Detect which cell encompasses the target text, then output its (x, y) center coordinate. 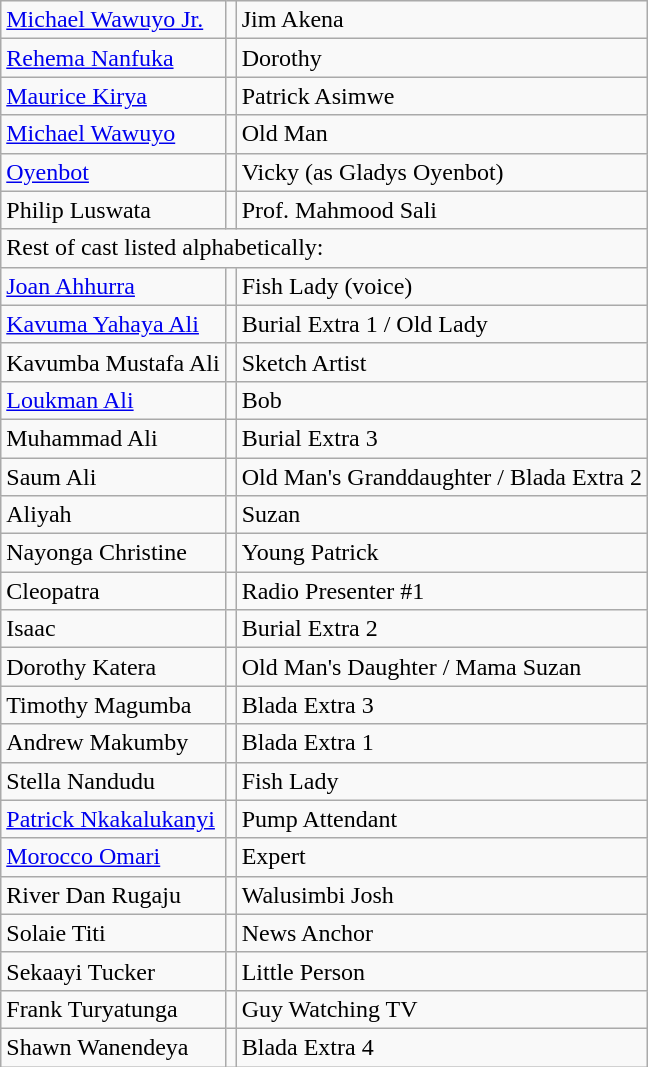
Expert (442, 857)
Nayonga Christine (113, 553)
Cleopatra (113, 591)
Sketch Artist (442, 362)
Radio Presenter #1 (442, 591)
Patrick Asimwe (442, 96)
Sekaayi Tucker (113, 971)
Michael Wawuyo (113, 134)
Blada Extra 3 (442, 705)
Bob (442, 400)
Vicky (as Gladys Oyenbot) (442, 172)
News Anchor (442, 933)
Joan Ahhurra (113, 286)
Suzan (442, 515)
Shawn Wanendeya (113, 1047)
River Dan Rugaju (113, 895)
Fish Lady (442, 781)
Isaac (113, 629)
Old Man's Granddaughter / Blada Extra 2 (442, 477)
Solaie Titi (113, 933)
Guy Watching TV (442, 1009)
Burial Extra 1 / Old Lady (442, 324)
Michael Wawuyo Jr. (113, 20)
Old Man's Daughter / Mama Suzan (442, 667)
Timothy Magumba (113, 705)
Blada Extra 1 (442, 743)
Pump Attendant (442, 819)
Saum Ali (113, 477)
Burial Extra 2 (442, 629)
Loukman Ali (113, 400)
Stella Nandudu (113, 781)
Burial Extra 3 (442, 438)
Fish Lady (voice) (442, 286)
Philip Luswata (113, 210)
Kavumba Mustafa Ali (113, 362)
Walusimbi Josh (442, 895)
Patrick Nkakalukanyi (113, 819)
Aliyah (113, 515)
Prof. Mahmood Sali (442, 210)
Jim Akena (442, 20)
Muhammad Ali (113, 438)
Old Man (442, 134)
Kavuma Yahaya Ali (113, 324)
Andrew Makumby (113, 743)
Young Patrick (442, 553)
Dorothy Katera (113, 667)
Blada Extra 4 (442, 1047)
Morocco Omari (113, 857)
Rest of cast listed alphabetically: (324, 248)
Little Person (442, 971)
Rehema Nanfuka (113, 58)
Dorothy (442, 58)
Maurice Kirya (113, 96)
Oyenbot (113, 172)
Frank Turyatunga (113, 1009)
